Return [x, y] of the center of cell containing provided text 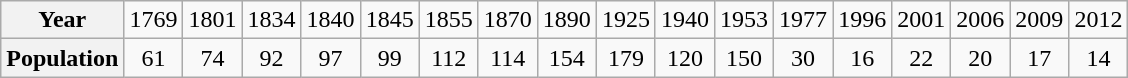
61 [154, 58]
Year [62, 20]
1840 [330, 20]
1845 [390, 20]
74 [212, 58]
92 [272, 58]
2001 [922, 20]
1801 [212, 20]
1925 [626, 20]
99 [390, 58]
30 [804, 58]
16 [862, 58]
1977 [804, 20]
120 [684, 58]
20 [980, 58]
112 [448, 58]
1769 [154, 20]
1940 [684, 20]
Population [62, 58]
2012 [1098, 20]
17 [1040, 58]
2006 [980, 20]
1834 [272, 20]
154 [566, 58]
97 [330, 58]
179 [626, 58]
1996 [862, 20]
22 [922, 58]
114 [508, 58]
1953 [744, 20]
14 [1098, 58]
2009 [1040, 20]
1870 [508, 20]
1890 [566, 20]
1855 [448, 20]
150 [744, 58]
